Detect which cell encompasses the target text, then output its [x, y] center coordinate. 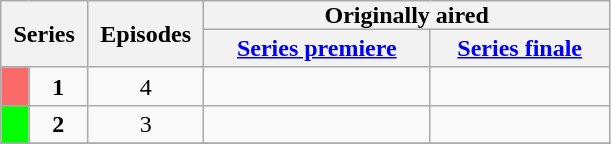
Series premiere [317, 48]
1 [58, 86]
2 [58, 124]
3 [146, 124]
4 [146, 86]
Originally aired [407, 15]
Series [44, 34]
Series finale [520, 48]
Episodes [146, 34]
